Return (x, y) of the center of cell containing provided text 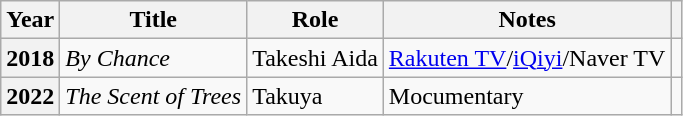
Takuya (316, 96)
Rakuten TV/iQiyi/Naver TV (526, 58)
2022 (30, 96)
Year (30, 20)
Title (154, 20)
By Chance (154, 58)
Mocumentary (526, 96)
Role (316, 20)
Notes (526, 20)
Takeshi Aida (316, 58)
2018 (30, 58)
The Scent of Trees (154, 96)
